Return (x, y) of the center of cell containing provided text 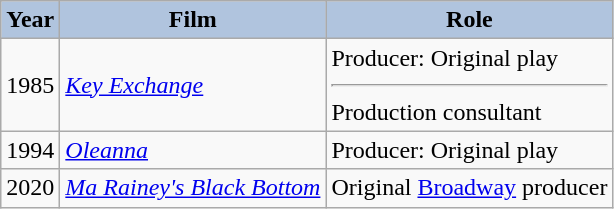
Role (470, 20)
Year (30, 20)
Ma Rainey's Black Bottom (193, 188)
1985 (30, 85)
Key Exchange (193, 85)
Film (193, 20)
Original Broadway producer (470, 188)
Producer: Original playProduction consultant (470, 85)
Oleanna (193, 150)
1994 (30, 150)
Producer: Original play (470, 150)
2020 (30, 188)
